Scan for the cell matching the given text and deliver its [X, Y] coordinate at center. 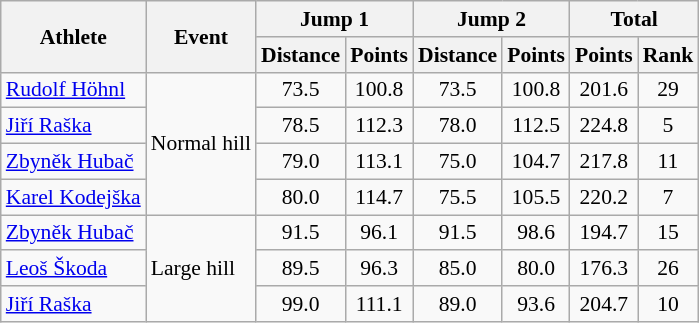
194.7 [604, 233]
Leoš Škoda [74, 269]
Karel Kodejška [74, 197]
85.0 [458, 269]
Event [201, 36]
Normal hill [201, 143]
104.7 [536, 162]
98.6 [536, 233]
89.0 [458, 304]
26 [668, 269]
201.6 [604, 90]
111.1 [379, 304]
176.3 [604, 269]
113.1 [379, 162]
204.7 [604, 304]
96.3 [379, 269]
Total [634, 19]
Large hill [201, 268]
105.5 [536, 197]
224.8 [604, 126]
10 [668, 304]
79.0 [300, 162]
93.6 [536, 304]
Jump 1 [334, 19]
99.0 [300, 304]
217.8 [604, 162]
75.0 [458, 162]
75.5 [458, 197]
7 [668, 197]
114.7 [379, 197]
78.0 [458, 126]
112.3 [379, 126]
112.5 [536, 126]
220.2 [604, 197]
15 [668, 233]
Athlete [74, 36]
Rudolf Höhnl [74, 90]
89.5 [300, 269]
Jump 2 [492, 19]
78.5 [300, 126]
29 [668, 90]
96.1 [379, 233]
5 [668, 126]
Rank [668, 55]
11 [668, 162]
